Detect which cell encompasses the target text, then output its [x, y] center coordinate. 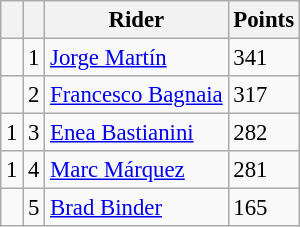
Rider [136, 20]
4 [34, 170]
282 [264, 133]
Brad Binder [136, 208]
Francesco Bagnaia [136, 95]
5 [34, 208]
Enea Bastianini [136, 133]
Marc Márquez [136, 170]
Jorge Martín [136, 58]
2 [34, 95]
165 [264, 208]
317 [264, 95]
281 [264, 170]
Points [264, 20]
341 [264, 58]
3 [34, 133]
